Provide the [X, Y] coordinate of the cell's center where the given text is located.  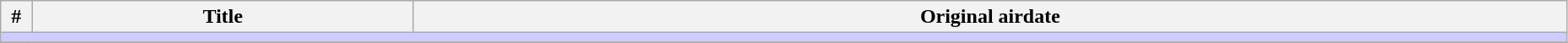
Title [223, 17]
# [17, 17]
Original airdate [990, 17]
